Locate the cell with the specified text and output its [X, Y] center coordinate. 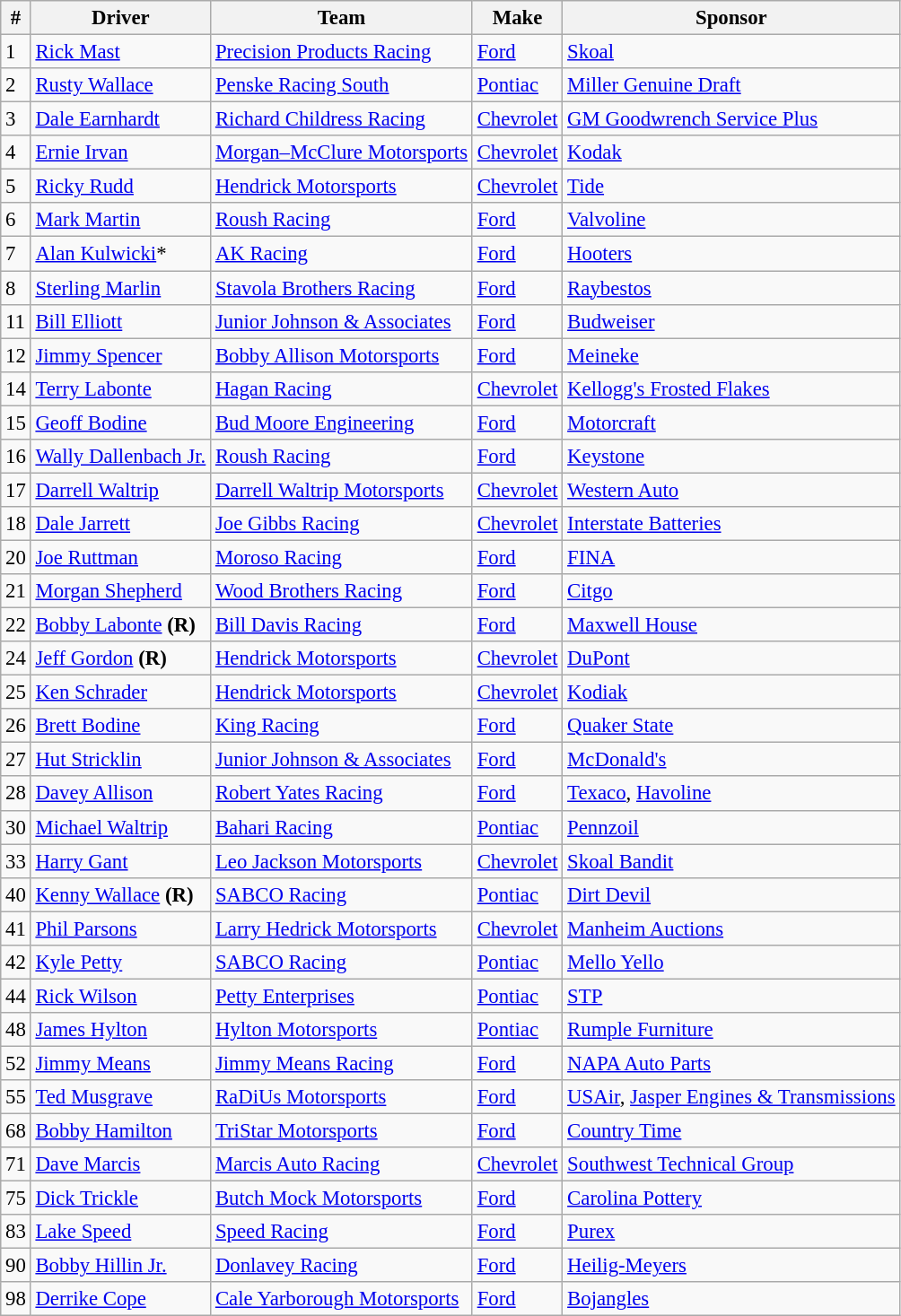
Richard Childress Racing [342, 119]
Bobby Allison Motorsports [342, 355]
STP [731, 996]
Carolina Pottery [731, 1198]
Robert Yates Racing [342, 794]
22 [16, 625]
Valvoline [731, 220]
Dale Earnhardt [120, 119]
11 [16, 321]
44 [16, 996]
Kyle Petty [120, 963]
McDonald's [731, 760]
Skoal Bandit [731, 861]
Kenny Wallace (R) [120, 894]
90 [16, 1266]
# [16, 18]
Rick Mast [120, 52]
Southwest Technical Group [731, 1164]
Manheim Auctions [731, 928]
18 [16, 524]
41 [16, 928]
Driver [120, 18]
Dale Jarrett [120, 524]
Jimmy Means [120, 1063]
Geoff Bodine [120, 423]
26 [16, 726]
8 [16, 288]
Lake Speed [120, 1232]
Brett Bodine [120, 726]
Budweiser [731, 321]
2 [16, 85]
Donlavey Racing [342, 1266]
Joe Ruttman [120, 557]
DuPont [731, 658]
Bill Elliott [120, 321]
17 [16, 490]
Petty Enterprises [342, 996]
Phil Parsons [120, 928]
Miller Genuine Draft [731, 85]
Harry Gant [120, 861]
14 [16, 388]
Raybestos [731, 288]
55 [16, 1097]
Darrell Waltrip [120, 490]
Country Time [731, 1131]
Hooters [731, 254]
42 [16, 963]
Bud Moore Engineering [342, 423]
Stavola Brothers Racing [342, 288]
12 [16, 355]
5 [16, 187]
Jeff Gordon (R) [120, 658]
Hagan Racing [342, 388]
Larry Hedrick Motorsports [342, 928]
Rick Wilson [120, 996]
Keystone [731, 457]
Speed Racing [342, 1232]
Dirt Devil [731, 894]
68 [16, 1131]
Quaker State [731, 726]
Butch Mock Motorsports [342, 1198]
15 [16, 423]
Rumple Furniture [731, 1030]
Maxwell House [731, 625]
Marcis Auto Racing [342, 1164]
Jimmy Spencer [120, 355]
Meineke [731, 355]
James Hylton [120, 1030]
Pennzoil [731, 827]
Texaco, Havoline [731, 794]
Sterling Marlin [120, 288]
Heilig-Meyers [731, 1266]
Alan Kulwicki* [120, 254]
33 [16, 861]
27 [16, 760]
48 [16, 1030]
Kodak [731, 153]
Mello Yello [731, 963]
Rusty Wallace [120, 85]
Team [342, 18]
71 [16, 1164]
Leo Jackson Motorsports [342, 861]
King Racing [342, 726]
20 [16, 557]
FINA [731, 557]
Sponsor [731, 18]
Bahari Racing [342, 827]
28 [16, 794]
RaDiUs Motorsports [342, 1097]
Interstate Batteries [731, 524]
1 [16, 52]
75 [16, 1198]
Purex [731, 1232]
Penske Racing South [342, 85]
Jimmy Means Racing [342, 1063]
Ernie Irvan [120, 153]
6 [16, 220]
Joe Gibbs Racing [342, 524]
Morgan Shepherd [120, 591]
Kellogg's Frosted Flakes [731, 388]
Wood Brothers Racing [342, 591]
Western Auto [731, 490]
30 [16, 827]
83 [16, 1232]
Skoal [731, 52]
4 [16, 153]
NAPA Auto Parts [731, 1063]
USAir, Jasper Engines & Transmissions [731, 1097]
3 [16, 119]
GM Goodwrench Service Plus [731, 119]
Ted Musgrave [120, 1097]
52 [16, 1063]
Bobby Hillin Jr. [120, 1266]
Ricky Rudd [120, 187]
Make [517, 18]
Mark Martin [120, 220]
Citgo [731, 591]
Bobby Hamilton [120, 1131]
21 [16, 591]
Ken Schrader [120, 693]
Dave Marcis [120, 1164]
Motorcraft [731, 423]
Kodiak [731, 693]
Michael Waltrip [120, 827]
Bobby Labonte (R) [120, 625]
Terry Labonte [120, 388]
Darrell Waltrip Motorsports [342, 490]
Bill Davis Racing [342, 625]
Tide [731, 187]
Dick Trickle [120, 1198]
TriStar Motorsports [342, 1131]
16 [16, 457]
Wally Dallenbach Jr. [120, 457]
25 [16, 693]
Hut Stricklin [120, 760]
Davey Allison [120, 794]
Morgan–McClure Motorsports [342, 153]
AK Racing [342, 254]
40 [16, 894]
7 [16, 254]
Hylton Motorsports [342, 1030]
24 [16, 658]
Precision Products Racing [342, 52]
Moroso Racing [342, 557]
